Scan for the cell matching the given text and deliver its [X, Y] coordinate at center. 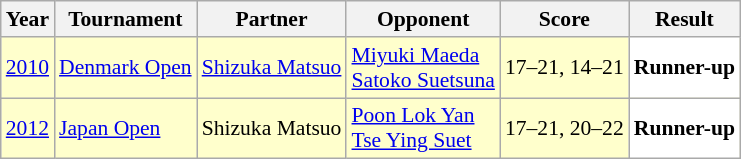
2012 [28, 128]
Opponent [422, 19]
Denmark Open [126, 68]
17–21, 14–21 [564, 68]
Tournament [126, 19]
17–21, 20–22 [564, 128]
Result [684, 19]
Year [28, 19]
Miyuki Maeda Satoko Suetsuna [422, 68]
Partner [272, 19]
Poon Lok Yan Tse Ying Suet [422, 128]
Japan Open [126, 128]
2010 [28, 68]
Score [564, 19]
